Detect which cell encompasses the target text, then output its (x, y) center coordinate. 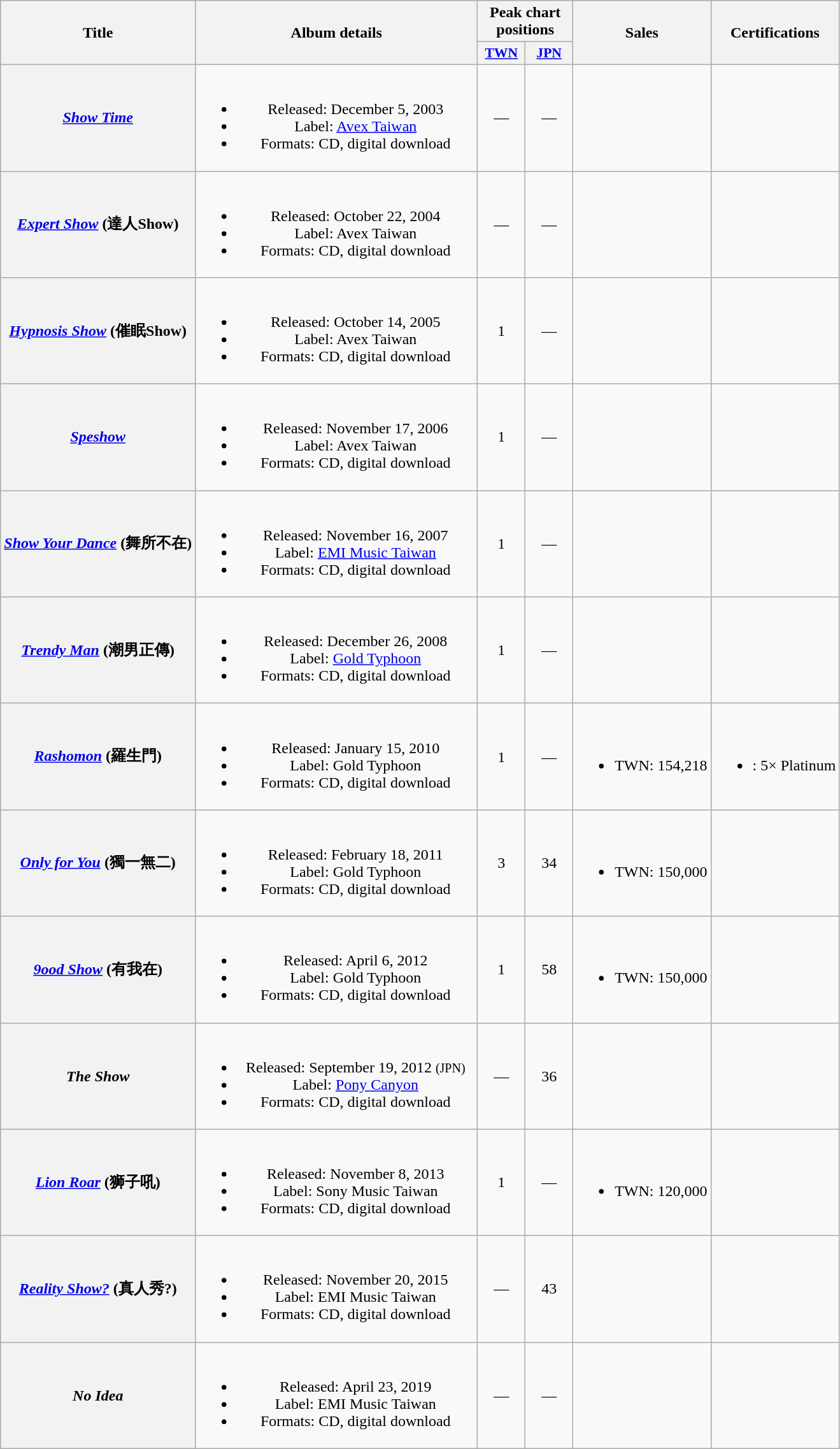
TWN: 154,218 (642, 757)
TWN (502, 54)
Released: October 22, 2004Label: Avex TaiwanFormats: CD, digital download (336, 224)
Lion Roar (狮子吼) (98, 1183)
Released: February 18, 2011Label: Gold TyphoonFormats: CD, digital download (336, 863)
36 (549, 1076)
Released: December 26, 2008Label: Gold TyphoonFormats: CD, digital download (336, 650)
34 (549, 863)
Show Your Dance (舞所不在) (98, 544)
TWN: 120,000 (642, 1183)
Peak chart positions (525, 22)
Speshow (98, 437)
No Idea (98, 1395)
Hypnosis Show (催眠Show) (98, 331)
9ood Show (有我在) (98, 970)
: 5× Platinum (775, 757)
Title (98, 33)
Certifications (775, 33)
Trendy Man (潮男正傳) (98, 650)
Released: April 23, 2019Label: EMI Music TaiwanFormats: CD, digital download (336, 1395)
Released: October 14, 2005Label: Avex TaiwanFormats: CD, digital download (336, 331)
Released: November 17, 2006Label: Avex TaiwanFormats: CD, digital download (336, 437)
Released: November 16, 2007Label: EMI Music TaiwanFormats: CD, digital download (336, 544)
3 (502, 863)
Released: November 20, 2015Label: EMI Music TaiwanFormats: CD, digital download (336, 1288)
Released: September 19, 2012 (JPN)Label: Pony CanyonFormats: CD, digital download (336, 1076)
Released: November 8, 2013Label: Sony Music TaiwanFormats: CD, digital download (336, 1183)
Released: January 15, 2010Label: Gold TyphoonFormats: CD, digital download (336, 757)
Sales (642, 33)
Released: December 5, 2003Label: Avex TaiwanFormats: CD, digital download (336, 117)
Reality Show? (真人秀?) (98, 1288)
Released: April 6, 2012Label: Gold TyphoonFormats: CD, digital download (336, 970)
Only for You (獨一無二) (98, 863)
Album details (336, 33)
Rashomon (羅生門) (98, 757)
43 (549, 1288)
The Show (98, 1076)
JPN (549, 54)
58 (549, 970)
Expert Show (達人Show) (98, 224)
Show Time (98, 117)
